Detect which cell encompasses the target text, then output its (x, y) center coordinate. 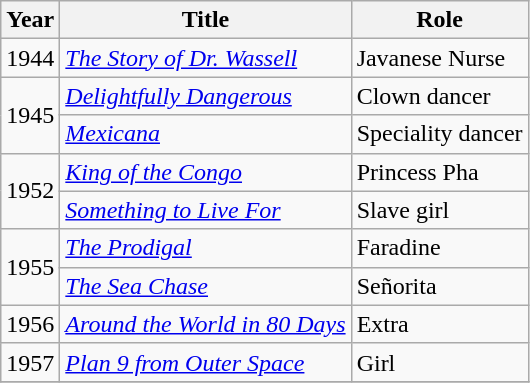
Mexicana (206, 134)
The Prodigal (206, 248)
Faradine (440, 248)
Plan 9 from Outer Space (206, 362)
Something to Live For (206, 210)
1955 (30, 267)
Role (440, 20)
Extra (440, 324)
1956 (30, 324)
Girl (440, 362)
Title (206, 20)
Slave girl (440, 210)
King of the Congo (206, 172)
1952 (30, 191)
Year (30, 20)
Javanese Nurse (440, 58)
Speciality dancer (440, 134)
1945 (30, 115)
Clown dancer (440, 96)
1944 (30, 58)
Delightfully Dangerous (206, 96)
Señorita (440, 286)
1957 (30, 362)
Around the World in 80 Days (206, 324)
The Sea Chase (206, 286)
Princess Pha (440, 172)
The Story of Dr. Wassell (206, 58)
